Determine the (X, Y) coordinate at the center of the cell enclosing the given text.  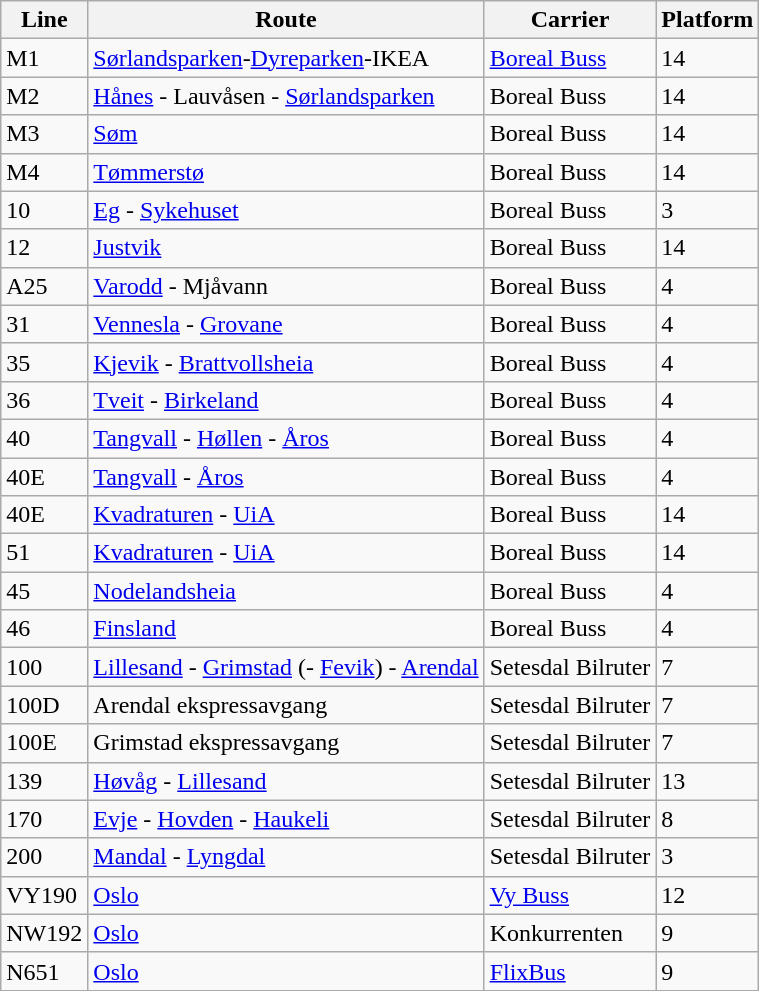
Mandal - Lyngdal (286, 857)
Justvik (286, 248)
A25 (44, 286)
Arendal ekspressavgang (286, 705)
Sørlandsparken-Dyreparken-IKEA (286, 58)
Søm (286, 134)
NW192 (44, 933)
Route (286, 20)
Kjevik - Brattvollsheia (286, 362)
8 (708, 819)
Varodd - Mjåvann (286, 286)
46 (44, 629)
Konkurrenten (570, 933)
10 (44, 210)
35 (44, 362)
Tømmerstø (286, 172)
Evje - Hovden - Haukeli (286, 819)
139 (44, 781)
Platform (708, 20)
M1 (44, 58)
100 (44, 667)
36 (44, 400)
100D (44, 705)
VY190 (44, 895)
100E (44, 743)
Vy Buss (570, 895)
Lillesand - Grimstad (- Fevik) - Arendal (286, 667)
Nodelandsheia (286, 591)
Høvåg - Lillesand (286, 781)
M4 (44, 172)
Tveit - Birkeland (286, 400)
Tangvall - Åros (286, 477)
Hånes - Lauvåsen - Sørlandsparken (286, 96)
Tangvall - Høllen - Åros (286, 438)
M3 (44, 134)
200 (44, 857)
N651 (44, 971)
Grimstad ekspressavgang (286, 743)
Line (44, 20)
40 (44, 438)
170 (44, 819)
M2 (44, 96)
13 (708, 781)
FlixBus (570, 971)
51 (44, 553)
Vennesla - Grovane (286, 324)
45 (44, 591)
Carrier (570, 20)
Eg - Sykehuset (286, 210)
31 (44, 324)
Finsland (286, 629)
